Determine the [X, Y] coordinate at the center of the cell enclosing the given text.  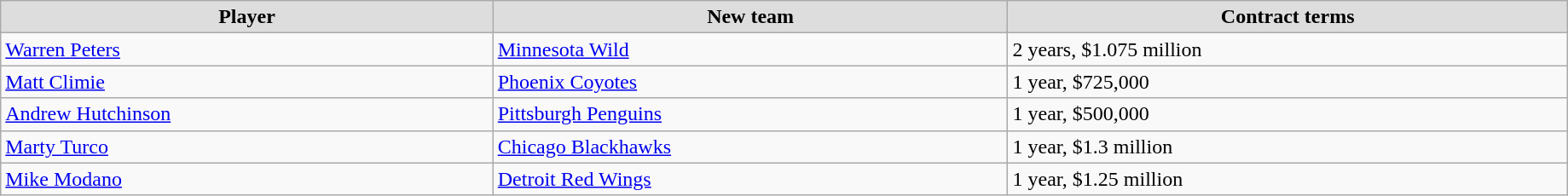
Matt Climie [247, 82]
1 year, $500,000 [1287, 114]
Marty Turco [247, 147]
2 years, $1.075 million [1287, 49]
Contract terms [1287, 17]
Warren Peters [247, 49]
Andrew Hutchinson [247, 114]
Player [247, 17]
1 year, $1.25 million [1287, 179]
Minnesota Wild [750, 49]
Pittsburgh Penguins [750, 114]
Chicago Blackhawks [750, 147]
Mike Modano [247, 179]
1 year, $1.3 million [1287, 147]
New team [750, 17]
Detroit Red Wings [750, 179]
Phoenix Coyotes [750, 82]
1 year, $725,000 [1287, 82]
